Determine the (x, y) coordinate at the center of the cell enclosing the given text.  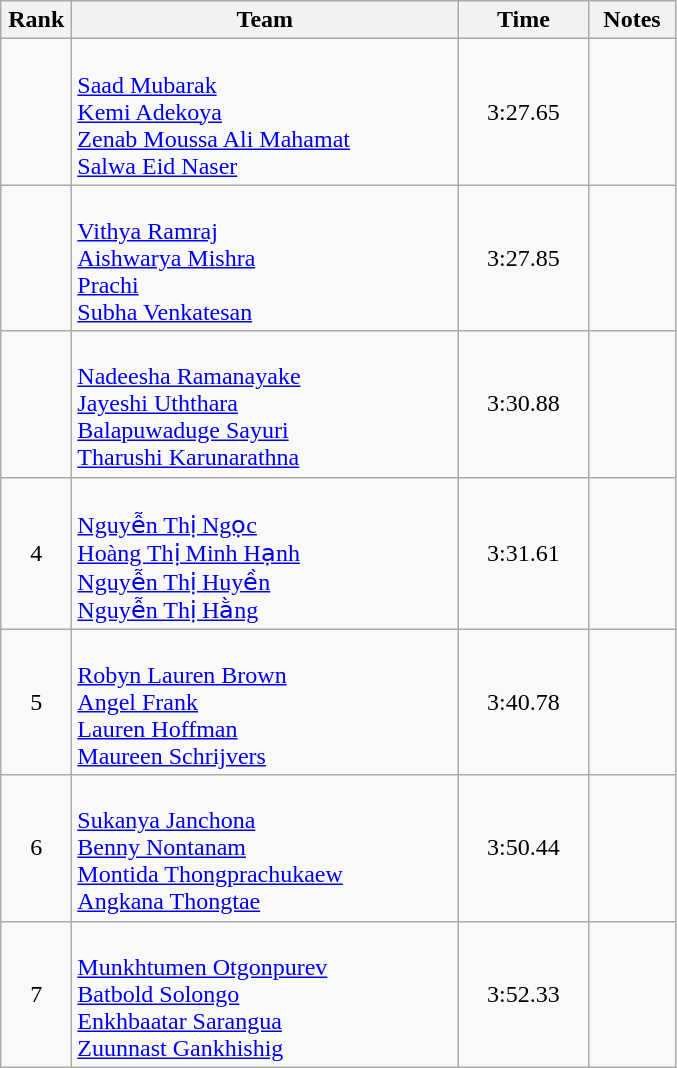
Nguyễn Thị NgọcHoàng Thị Minh HạnhNguyễn Thị HuyềnNguyễn Thị Hằng (265, 553)
3:40.78 (524, 702)
Team (265, 20)
3:31.61 (524, 553)
7 (36, 994)
Robyn Lauren BrownAngel FrankLauren HoffmanMaureen Schrijvers (265, 702)
Nadeesha RamanayakeJayeshi UththaraBalapuwaduge SayuriTharushi Karunarathna (265, 404)
Notes (632, 20)
3:30.88 (524, 404)
Vithya RamrajAishwarya MishraPrachiSubha Venkatesan (265, 258)
3:50.44 (524, 848)
3:27.85 (524, 258)
3:27.65 (524, 112)
Sukanya JanchonaBenny NontanamMontida ThongprachukaewAngkana Thongtae (265, 848)
Munkhtumen OtgonpurevBatbold SolongoEnkhbaatar SaranguaZuunnast Gankhishig (265, 994)
Rank (36, 20)
3:52.33 (524, 994)
4 (36, 553)
Time (524, 20)
6 (36, 848)
5 (36, 702)
Saad MubarakKemi AdekoyaZenab Moussa Ali MahamatSalwa Eid Naser (265, 112)
